For the text-containing cell, return its midpoint in [x, y] coordinate format. 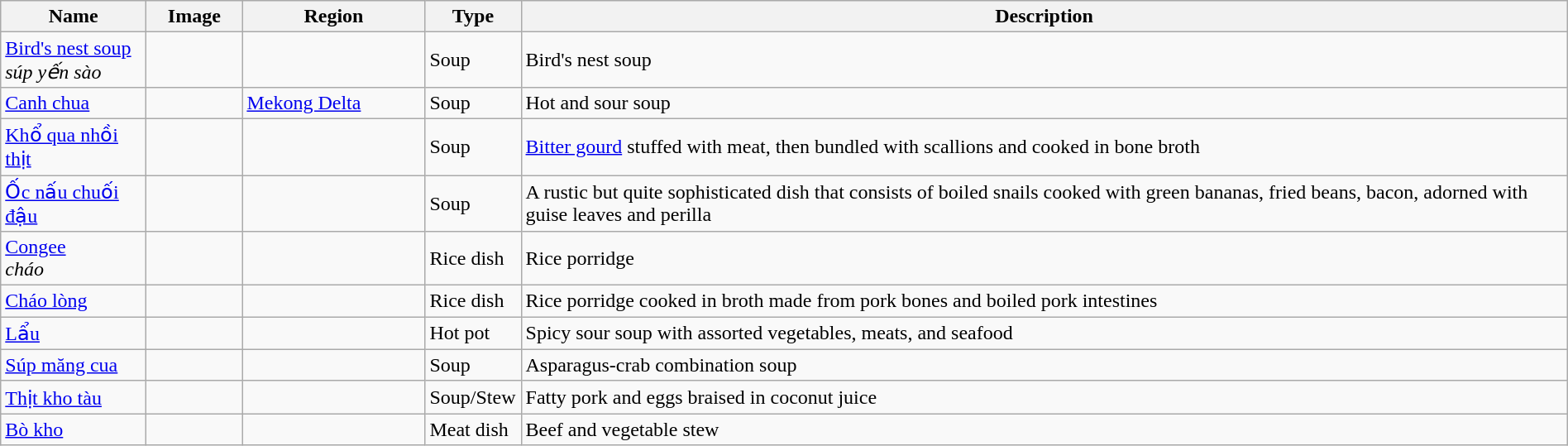
Lẩu [74, 333]
Name [74, 17]
Ốc nấu chuối đậu [74, 204]
Spicy sour soup with assorted vegetables, meats, and seafood [1044, 333]
Bò kho [74, 429]
Meat dish [473, 429]
Bitter gourd stuffed with meat, then bundled with scallions and cooked in bone broth [1044, 146]
Canh chua [74, 103]
Fatty pork and eggs braised in coconut juice [1044, 397]
Bird's nest soup [1044, 60]
Beef and vegetable stew [1044, 429]
Hot and sour soup [1044, 103]
Description [1044, 17]
Cháo lòng [74, 301]
Thịt kho tàu [74, 397]
Region [334, 17]
Congeecháo [74, 258]
Asparagus-crab combination soup [1044, 365]
Soup/Stew [473, 397]
Rice porridge [1044, 258]
Type [473, 17]
Bird's nest soupsúp yến sào [74, 60]
Khổ qua nhồi thịt [74, 146]
Súp măng cua [74, 365]
Rice porridge cooked in broth made from pork bones and boiled pork intestines [1044, 301]
Hot pot [473, 333]
Mekong Delta [334, 103]
Image [194, 17]
